Return (X, Y) of the center of cell containing provided text 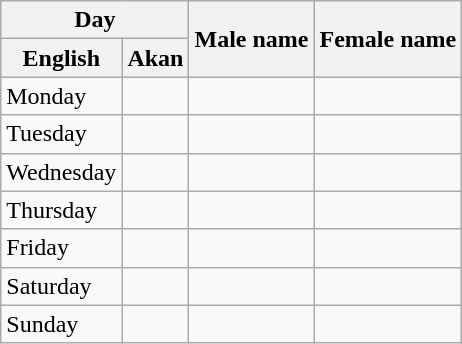
Male name (252, 39)
Monday (62, 96)
Female name (388, 39)
Sunday (62, 324)
Wednesday (62, 172)
Saturday (62, 286)
Akan (156, 58)
Friday (62, 248)
English (62, 58)
Day (95, 20)
Thursday (62, 210)
Tuesday (62, 134)
